Capture the cell that displays the provided text and extract its (x, y) central coordinate. 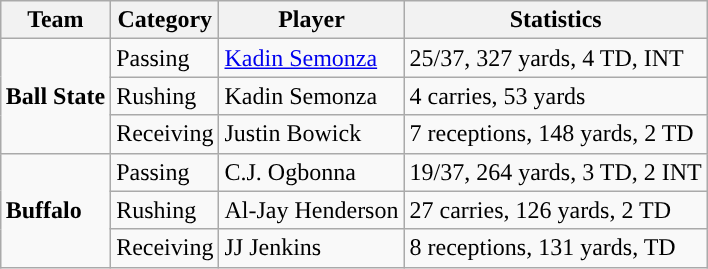
Al-Jay Henderson (312, 210)
Buffalo (55, 210)
Team (55, 20)
8 receptions, 131 yards, TD (556, 248)
25/37, 327 yards, 4 TD, INT (556, 58)
19/37, 264 yards, 3 TD, 2 INT (556, 172)
C.J. Ogbonna (312, 172)
4 carries, 53 yards (556, 96)
7 receptions, 148 yards, 2 TD (556, 134)
Ball State (55, 96)
27 carries, 126 yards, 2 TD (556, 210)
Category (165, 20)
Justin Bowick (312, 134)
Player (312, 20)
Statistics (556, 20)
JJ Jenkins (312, 248)
